Determine the [x, y] coordinate at the center of the cell enclosing the given text.  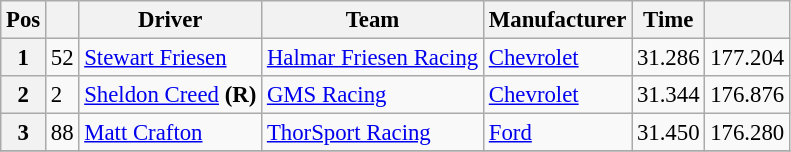
Halmar Friesen Racing [373, 58]
Team [373, 20]
177.204 [748, 58]
Matt Crafton [170, 133]
GMS Racing [373, 95]
31.344 [668, 95]
52 [62, 58]
31.286 [668, 58]
3 [24, 133]
31.450 [668, 133]
Manufacturer [557, 20]
176.876 [748, 95]
ThorSport Racing [373, 133]
88 [62, 133]
Driver [170, 20]
Time [668, 20]
176.280 [748, 133]
Sheldon Creed (R) [170, 95]
Pos [24, 20]
Stewart Friesen [170, 58]
1 [24, 58]
Ford [557, 133]
